Determine the (x, y) coordinate at the center of the cell enclosing the given text.  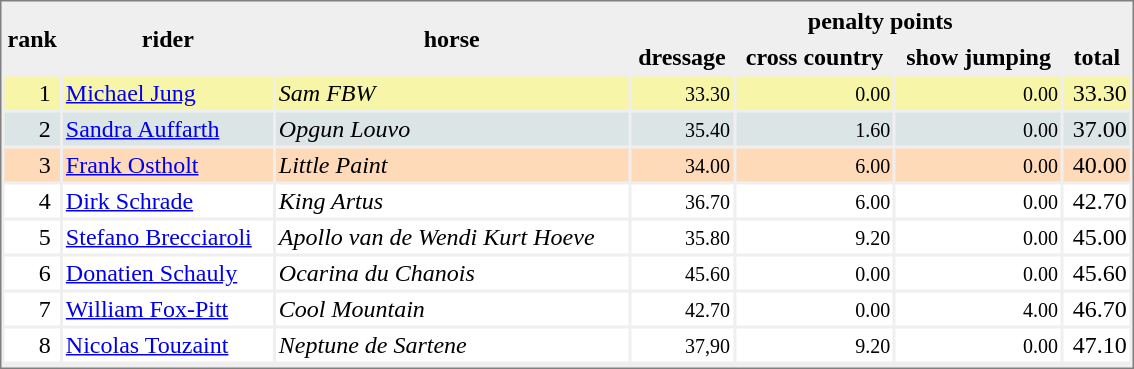
37,90 (682, 344)
King Artus (452, 200)
45.00 (1097, 236)
rank (32, 38)
horse (452, 38)
William Fox-Pitt (168, 308)
7 (32, 308)
36.70 (682, 200)
Apollo van de Wendi Kurt Hoeve (452, 236)
cross country (814, 56)
Little Paint (452, 164)
4.00 (978, 308)
penalty points (880, 20)
Donatien Schauly (168, 272)
35.40 (682, 128)
show jumping (978, 56)
Cool Mountain (452, 308)
37.00 (1097, 128)
46.70 (1097, 308)
40.00 (1097, 164)
dressage (682, 56)
Neptune de Sartene (452, 344)
Sam FBW (452, 92)
35.80 (682, 236)
3 (32, 164)
47.10 (1097, 344)
Michael Jung (168, 92)
1.60 (814, 128)
Sandra Auffarth (168, 128)
5 (32, 236)
4 (32, 200)
Ocarina du Chanois (452, 272)
8 (32, 344)
Stefano Brecciaroli (168, 236)
total (1097, 56)
1 (32, 92)
Frank Ostholt (168, 164)
Opgun Louvo (452, 128)
Dirk Schrade (168, 200)
34.00 (682, 164)
2 (32, 128)
Nicolas Touzaint (168, 344)
rider (168, 38)
6 (32, 272)
